Return [X, Y] of the center of cell containing provided text 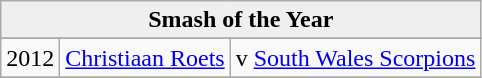
Christiaan Roets [145, 58]
Smash of the Year [241, 20]
2012 [30, 58]
v South Wales Scorpions [356, 58]
